Determine the [X, Y] coordinate at the center of the cell enclosing the given text.  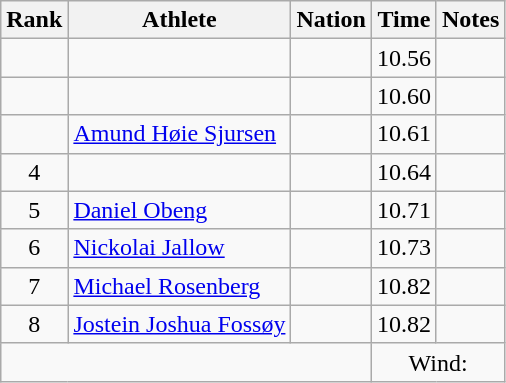
10.56 [404, 58]
Nation [331, 20]
Michael Rosenberg [180, 286]
Wind: [438, 362]
Rank [34, 20]
7 [34, 286]
6 [34, 248]
Notes [470, 20]
10.71 [404, 210]
10.73 [404, 248]
Athlete [180, 20]
Jostein Joshua Fossøy [180, 324]
Daniel Obeng [180, 210]
10.61 [404, 134]
Amund Høie Sjursen [180, 134]
Nickolai Jallow [180, 248]
8 [34, 324]
5 [34, 210]
4 [34, 172]
10.60 [404, 96]
Time [404, 20]
10.64 [404, 172]
